Output the (x, y) coordinate of the center of the cell containing the given text.  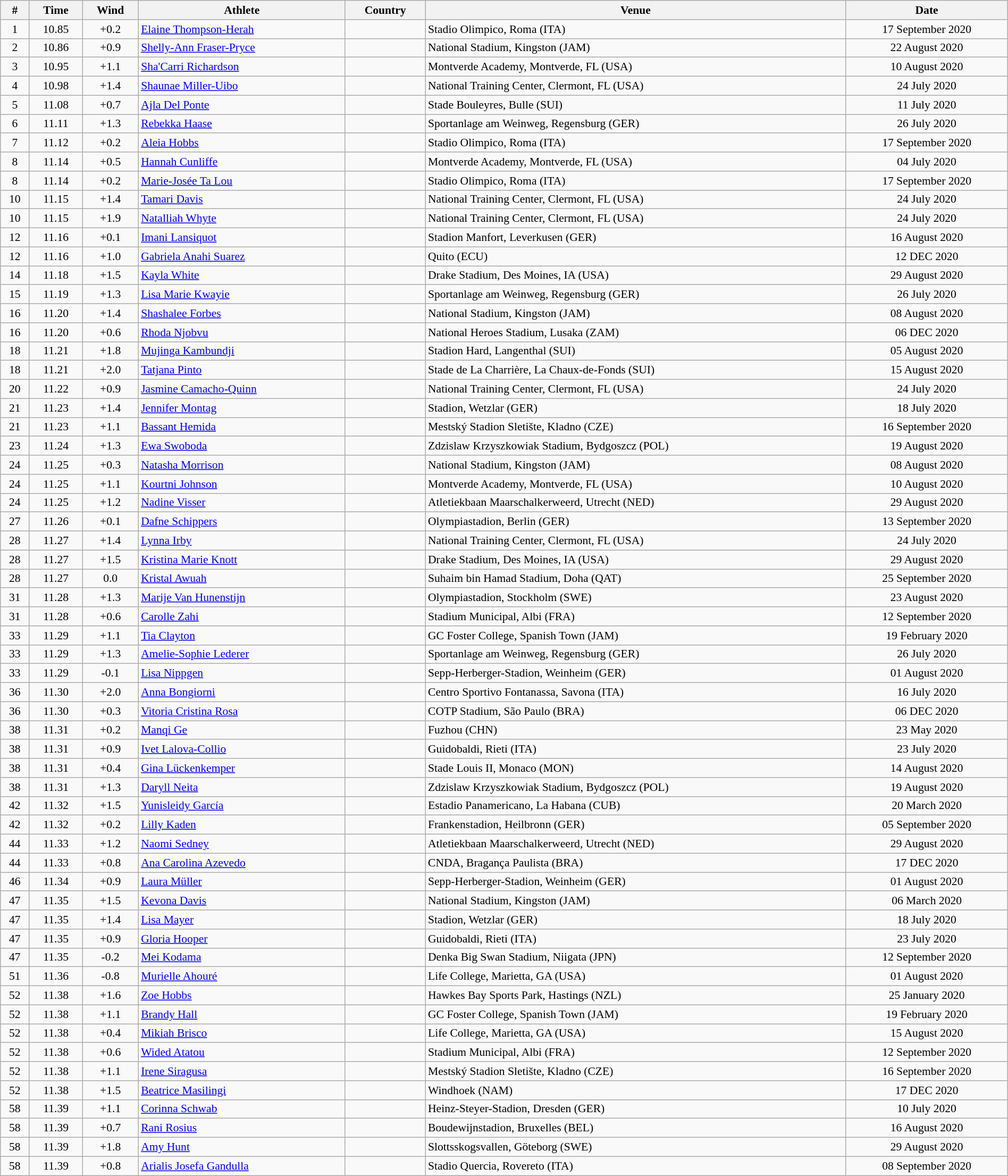
National Heroes Stadium, Lusaka (ZAM) (636, 332)
Wind (111, 10)
Jasmine Camacho-Quinn (241, 389)
11 July 2020 (927, 105)
Vitoria Cristina Rosa (241, 711)
Lynna Irby (241, 541)
Olympiastadion, Berlin (GER) (636, 522)
Date (927, 10)
Stadion Hard, Langenthal (SUI) (636, 351)
11.11 (56, 124)
CNDA, Bragança Paulista (BRA) (636, 863)
Manqi Ge (241, 730)
Yunisleidy García (241, 806)
Venue (636, 10)
+1.9 (111, 219)
Frankenstadion, Heilbronn (GER) (636, 825)
6 (15, 124)
Gina Lückenkemper (241, 768)
4 (15, 86)
Rani Rosius (241, 1128)
5 (15, 105)
-0.1 (111, 673)
Ivet Lalova-Collio (241, 749)
Natalliah Whyte (241, 219)
Carolle Zahi (241, 616)
Aleia Hobbs (241, 143)
3 (15, 67)
-0.8 (111, 977)
20 March 2020 (927, 806)
Lisa Nippgen (241, 673)
# (15, 10)
10 July 2020 (927, 1109)
Country (385, 10)
Lisa Marie Kwayie (241, 295)
Heinz-Steyer-Stadion, Dresden (GER) (636, 1109)
51 (15, 977)
23 (15, 446)
Hannah Cunliffe (241, 162)
10.86 (56, 48)
Ajla Del Ponte (241, 105)
Time (56, 10)
Slottsskogsvallen, Göteborg (SWE) (636, 1147)
10.95 (56, 67)
Hawkes Bay Sports Park, Hastings (NZL) (636, 996)
Amy Hunt (241, 1147)
Shaunae Miller-Uibo (241, 86)
22 August 2020 (927, 48)
Murielle Ahouré (241, 977)
05 September 2020 (927, 825)
Estadio Panamericano, La Habana (CUB) (636, 806)
11.34 (56, 882)
25 January 2020 (927, 996)
06 March 2020 (927, 901)
Lilly Kaden (241, 825)
Arialis Josefa Gandulla (241, 1166)
Ewa Swoboda (241, 446)
Tatjana Pinto (241, 370)
Rebekka Haase (241, 124)
Irene Siragusa (241, 1071)
Laura Müller (241, 882)
11.26 (56, 522)
Lisa Mayer (241, 920)
Stadio Quercia, Rovereto (ITA) (636, 1166)
10.85 (56, 29)
Shashalee Forbes (241, 313)
+0.5 (111, 162)
Sha'Carri Richardson (241, 67)
14 (15, 276)
46 (15, 882)
Imani Lansiquot (241, 238)
Windhoek (NAM) (636, 1090)
Corinna Schwab (241, 1109)
11.12 (56, 143)
Kourtni Johnson (241, 484)
05 August 2020 (927, 351)
2 (15, 48)
Gloria Hooper (241, 939)
1 (15, 29)
04 July 2020 (927, 162)
Stade Bouleyres, Bulle (SUI) (636, 105)
Shelly-Ann Fraser-Pryce (241, 48)
Wided Atatou (241, 1053)
11.36 (56, 977)
Beatrice Masilingi (241, 1090)
Rhoda Njobvu (241, 332)
Tia Clayton (241, 636)
Zoe Hobbs (241, 996)
Anna Bongiorni (241, 693)
Stade Louis II, Monaco (MON) (636, 768)
+1.0 (111, 256)
Elaine Thompson-Herah (241, 29)
Marije Van Hunenstijn (241, 598)
Gabriela Anahi Suarez (241, 256)
13 September 2020 (927, 522)
Fuzhou (CHN) (636, 730)
Mei Kodama (241, 957)
16 July 2020 (927, 693)
27 (15, 522)
Olympiastadion, Stockholm (SWE) (636, 598)
12 DEC 2020 (927, 256)
-0.2 (111, 957)
20 (15, 389)
Ana Carolina Azevedo (241, 863)
Athlete (241, 10)
Kayla White (241, 276)
25 September 2020 (927, 579)
Stade de La Charrière, La Chaux-de-Fonds (SUI) (636, 370)
11.08 (56, 105)
Naomi Sedney (241, 844)
15 (15, 295)
Nadine Visser (241, 503)
Boudewijnstadion, Bruxelles (BEL) (636, 1128)
Dafne Schippers (241, 522)
Mujinga Kambundji (241, 351)
COTP Stadium, São Paulo (BRA) (636, 711)
11.24 (56, 446)
Daryll Neita (241, 787)
Kristal Awuah (241, 579)
Kristina Marie Knott (241, 560)
Stadion Manfort, Leverkusen (GER) (636, 238)
23 August 2020 (927, 598)
11.22 (56, 389)
Denka Big Swan Stadium, Niigata (JPN) (636, 957)
Brandy Hall (241, 1014)
7 (15, 143)
14 August 2020 (927, 768)
Marie-Josée Ta Lou (241, 181)
Tamari Davis (241, 199)
23 May 2020 (927, 730)
Suhaim bin Hamad Stadium, Doha (QAT) (636, 579)
+1.6 (111, 996)
Centro Sportivo Fontanassa, Savona (ITA) (636, 693)
11.18 (56, 276)
Jennifer Montag (241, 408)
Bassant Hemida (241, 427)
Quito (ECU) (636, 256)
Kevona Davis (241, 901)
0.0 (111, 579)
Mikiah Brisco (241, 1033)
08 September 2020 (927, 1166)
10.98 (56, 86)
Amelie-Sophie Lederer (241, 654)
11.19 (56, 295)
Natasha Morrison (241, 465)
